Determine the (x, y) coordinate at the center of the cell enclosing the given text.  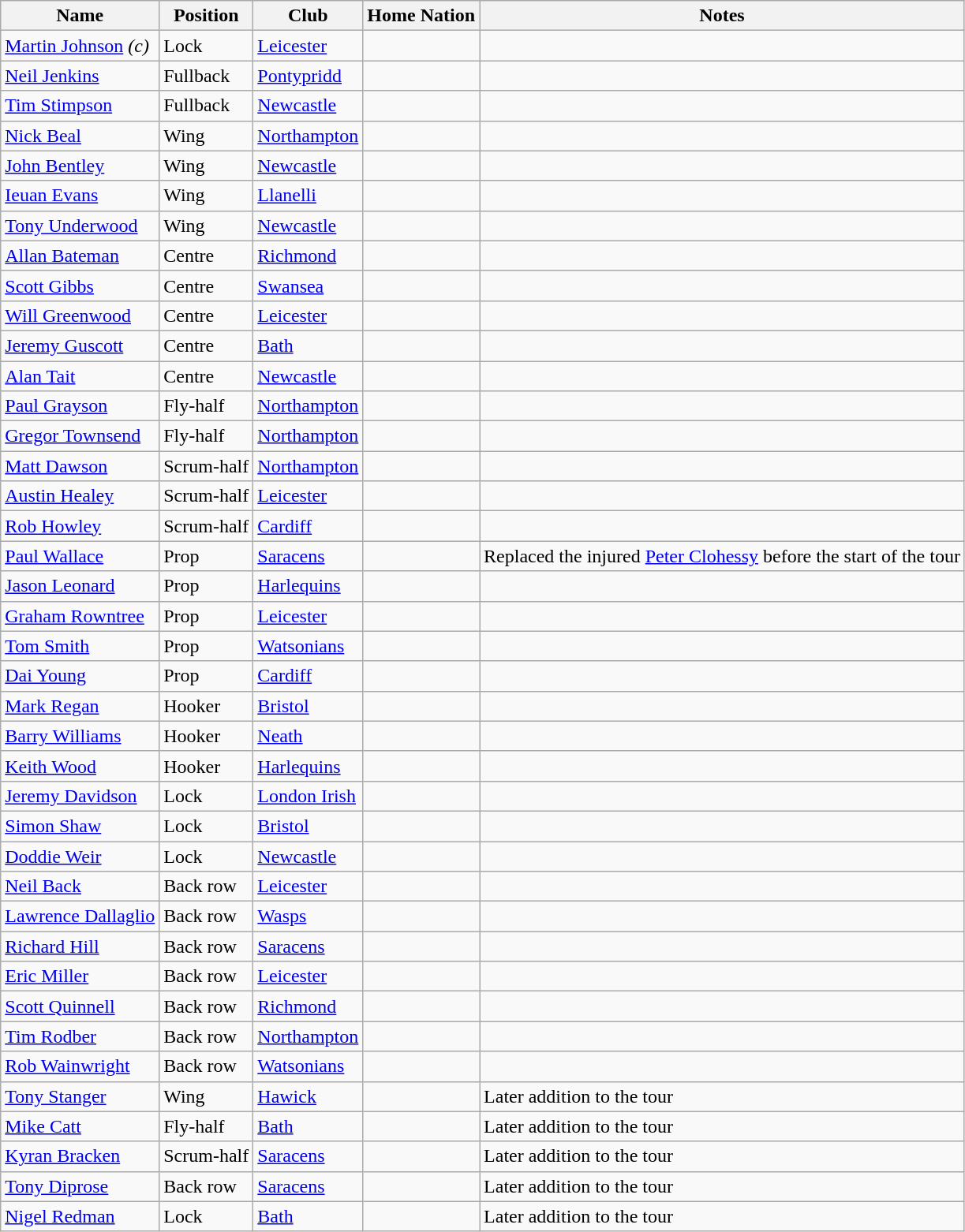
Simon Shaw (80, 826)
Hawick (308, 1096)
Matt Dawson (80, 466)
Kyran Bracken (80, 1156)
Jason Leonard (80, 586)
Pontypridd (308, 76)
Paul Wallace (80, 556)
Will Greenwood (80, 315)
Alan Tait (80, 376)
Ieuan Evans (80, 196)
Notes (723, 16)
Jeremy Guscott (80, 345)
Graham Rowntree (80, 616)
Rob Wainwright (80, 1066)
Swansea (308, 286)
Tony Stanger (80, 1096)
London Irish (308, 796)
Name (80, 16)
Replaced the injured Peter Clohessy before the start of the tour (723, 556)
Tony Underwood (80, 226)
Allan Bateman (80, 256)
Richard Hill (80, 946)
Mike Catt (80, 1126)
Llanelli (308, 196)
Tim Stimpson (80, 106)
Neil Jenkins (80, 76)
Tim Rodber (80, 1036)
Keith Wood (80, 766)
Jeremy Davidson (80, 796)
Doddie Weir (80, 856)
Rob Howley (80, 526)
Lawrence Dallaglio (80, 917)
Neil Back (80, 887)
Tony Diprose (80, 1186)
Dai Young (80, 676)
Austin Healey (80, 496)
Home Nation (421, 16)
Neath (308, 736)
Scott Gibbs (80, 286)
Nick Beal (80, 136)
Eric Miller (80, 976)
Gregor Townsend (80, 436)
Wasps (308, 917)
Mark Regan (80, 706)
Club (308, 16)
Tom Smith (80, 646)
Nigel Redman (80, 1216)
Martin Johnson (c) (80, 46)
Paul Grayson (80, 406)
Position (207, 16)
Barry Williams (80, 736)
John Bentley (80, 166)
Scott Quinnell (80, 1006)
